Detect which cell encompasses the target text, then output its [X, Y] center coordinate. 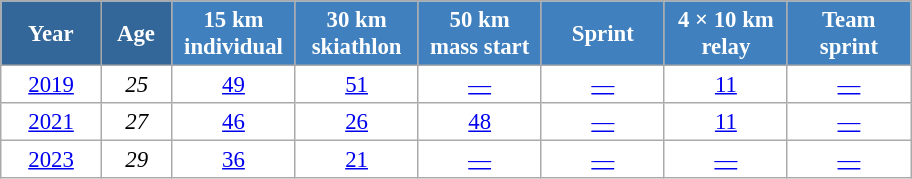
Year [52, 34]
48 [480, 122]
30 km skiathlon [356, 34]
29 [136, 160]
Team sprint [848, 34]
46 [234, 122]
26 [356, 122]
36 [234, 160]
4 × 10 km relay [726, 34]
49 [234, 85]
2019 [52, 85]
2021 [52, 122]
21 [356, 160]
27 [136, 122]
51 [356, 85]
50 km mass start [480, 34]
Sprint [602, 34]
15 km individual [234, 34]
2023 [52, 160]
25 [136, 85]
Age [136, 34]
